Provide the [X, Y] coordinate of the cell's center where the given text is located.  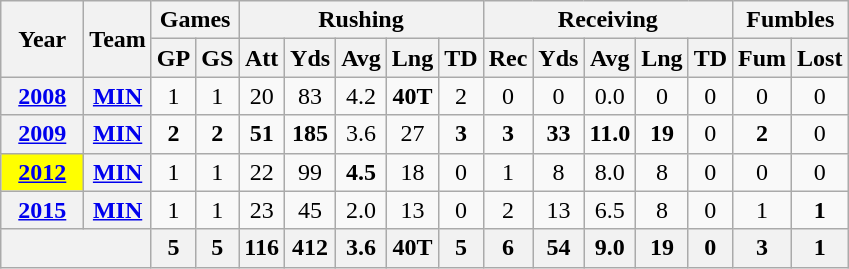
116 [262, 248]
Year [42, 39]
Receiving [608, 20]
Team [118, 39]
2015 [42, 210]
22 [262, 172]
GP [173, 58]
2.0 [362, 210]
54 [558, 248]
99 [310, 172]
Fumbles [790, 20]
Att [262, 58]
4.2 [362, 96]
4.5 [362, 172]
2009 [42, 134]
2008 [42, 96]
185 [310, 134]
2012 [42, 172]
83 [310, 96]
33 [558, 134]
Rec [508, 58]
18 [412, 172]
0.0 [610, 96]
6.5 [610, 210]
Fum [762, 58]
51 [262, 134]
Lost [820, 58]
27 [412, 134]
Games [194, 20]
GS [218, 58]
8.0 [610, 172]
11.0 [610, 134]
6 [508, 248]
9.0 [610, 248]
Rushing [361, 20]
45 [310, 210]
23 [262, 210]
20 [262, 96]
412 [310, 248]
